Search for the cell housing the specified text and yield its [X, Y] center coordinate. 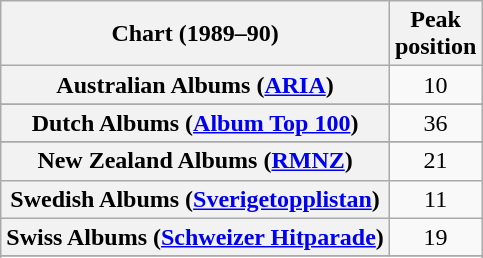
21 [435, 161]
Australian Albums (ARIA) [196, 85]
Swedish Albums (Sverigetopplistan) [196, 199]
Swiss Albums (Schweizer Hitparade) [196, 237]
Chart (1989–90) [196, 34]
10 [435, 85]
11 [435, 199]
Peakposition [435, 34]
36 [435, 123]
Dutch Albums (Album Top 100) [196, 123]
New Zealand Albums (RMNZ) [196, 161]
19 [435, 237]
